Scan for the cell matching the given text and deliver its [X, Y] coordinate at center. 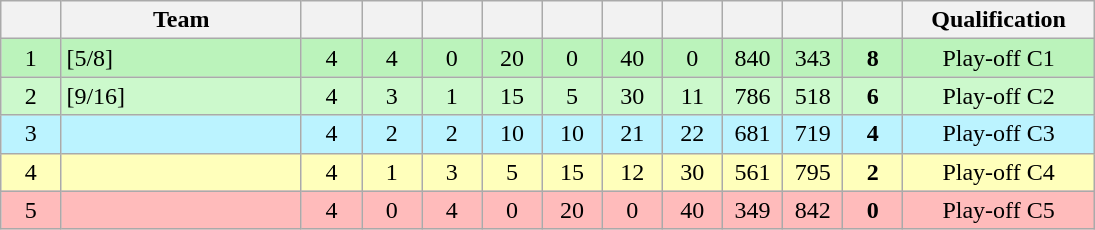
21 [632, 134]
6 [873, 96]
Play-off C1 [998, 58]
[9/16] [182, 96]
349 [752, 210]
Play-off C2 [998, 96]
11 [692, 96]
22 [692, 134]
795 [813, 172]
12 [632, 172]
786 [752, 96]
Team [182, 20]
842 [813, 210]
Play-off C4 [998, 172]
840 [752, 58]
343 [813, 58]
Play-off C3 [998, 134]
[5/8] [182, 58]
8 [873, 58]
518 [813, 96]
Play-off C5 [998, 210]
719 [813, 134]
561 [752, 172]
681 [752, 134]
Qualification [998, 20]
